Provide the [x, y] coordinate of the cell's center where the given text is located.  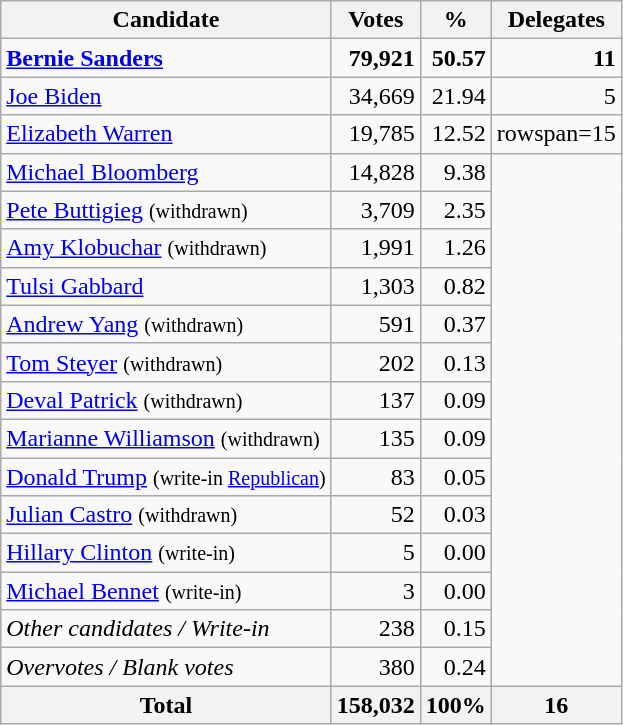
52 [376, 515]
Delegates [556, 20]
Total [166, 705]
100% [456, 705]
202 [376, 362]
135 [376, 438]
19,785 [376, 134]
Pete Buttigieg (withdrawn) [166, 210]
Donald Trump (write-in Republican) [166, 477]
11 [556, 58]
Bernie Sanders [166, 58]
Deval Patrick (withdrawn) [166, 400]
1,303 [376, 286]
380 [376, 667]
Hillary Clinton (write-in) [166, 553]
Amy Klobuchar (withdrawn) [166, 248]
rowspan=15 [556, 134]
158,032 [376, 705]
12.52 [456, 134]
79,921 [376, 58]
3 [376, 591]
Candidate [166, 20]
0.24 [456, 667]
591 [376, 324]
34,669 [376, 96]
50.57 [456, 58]
Marianne Williamson (withdrawn) [166, 438]
0.15 [456, 629]
0.82 [456, 286]
Andrew Yang (withdrawn) [166, 324]
1.26 [456, 248]
16 [556, 705]
0.05 [456, 477]
0.13 [456, 362]
Tom Steyer (withdrawn) [166, 362]
Julian Castro (withdrawn) [166, 515]
238 [376, 629]
Joe Biden [166, 96]
2.35 [456, 210]
Michael Bloomberg [166, 172]
Votes [376, 20]
137 [376, 400]
0.37 [456, 324]
83 [376, 477]
Other candidates / Write-in [166, 629]
14,828 [376, 172]
9.38 [456, 172]
Overvotes / Blank votes [166, 667]
0.03 [456, 515]
% [456, 20]
Elizabeth Warren [166, 134]
Michael Bennet (write-in) [166, 591]
3,709 [376, 210]
Tulsi Gabbard [166, 286]
1,991 [376, 248]
21.94 [456, 96]
